Identify which cell holds the provided text, then report its (x, y) central coordinate. 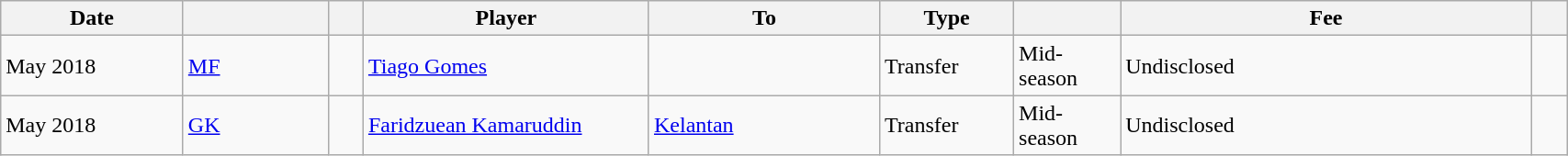
Tiago Gomes (505, 66)
Kelantan (764, 125)
MF (255, 66)
Date (92, 18)
GK (255, 125)
To (764, 18)
Faridzuean Kamaruddin (505, 125)
Type (947, 18)
Player (505, 18)
Fee (1326, 18)
